Return the [X, Y] coordinate for the center point of the cell that contains the specified text.  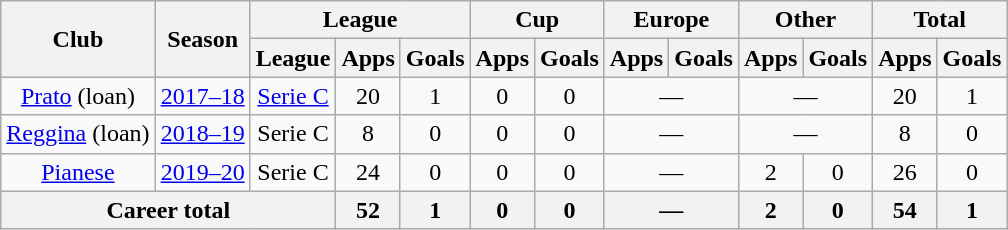
Career total [168, 210]
Cup [537, 20]
2018–19 [202, 134]
2017–18 [202, 96]
Reggina (loan) [78, 134]
Total [940, 20]
Prato (loan) [78, 96]
Other [805, 20]
52 [368, 210]
Club [78, 39]
54 [905, 210]
Pianese [78, 172]
2019–20 [202, 172]
Europe [671, 20]
26 [905, 172]
24 [368, 172]
Season [202, 39]
